Identify which cell holds the provided text, then report its (x, y) central coordinate. 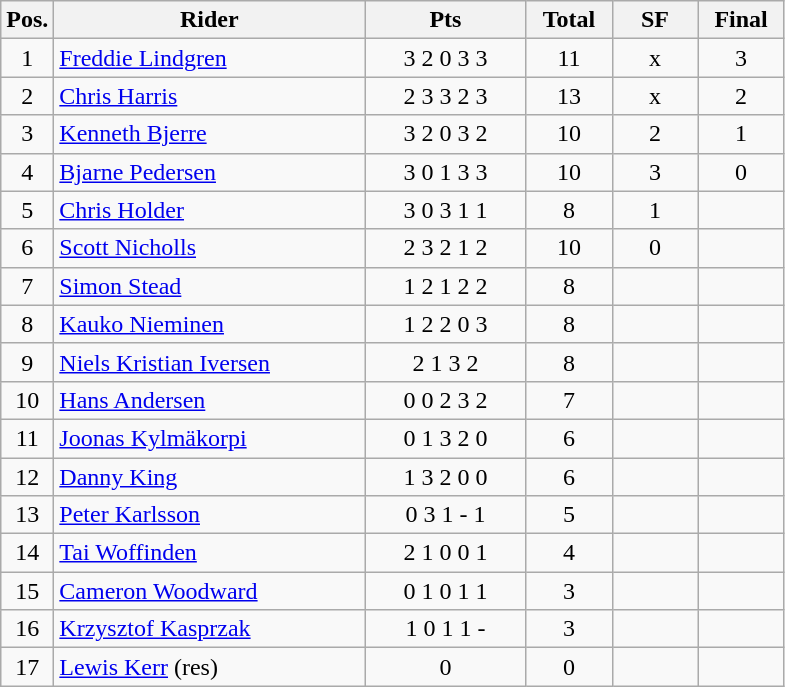
Kauko Nieminen (210, 324)
2 1 3 2 (446, 362)
Lewis Kerr (res) (210, 667)
3 2 0 3 3 (446, 58)
Hans Andersen (210, 400)
1 2 2 0 3 (446, 324)
Final (741, 20)
12 (28, 477)
3 0 1 3 3 (446, 172)
0 3 1 - 1 (446, 515)
Chris Harris (210, 96)
Total (569, 20)
2 3 2 1 2 (446, 248)
15 (28, 591)
0 1 0 1 1 (446, 591)
Joonas Kylmäkorpi (210, 438)
1 3 2 0 0 (446, 477)
Pts (446, 20)
Chris Holder (210, 210)
Bjarne Pedersen (210, 172)
0 1 3 2 0 (446, 438)
3 2 0 3 2 (446, 134)
Niels Kristian Iversen (210, 362)
14 (28, 553)
1 0 1 1 - (446, 629)
2 3 3 2 3 (446, 96)
Scott Nicholls (210, 248)
Danny King (210, 477)
Tai Woffinden (210, 553)
SF (655, 20)
16 (28, 629)
9 (28, 362)
Cameron Woodward (210, 591)
3 0 3 1 1 (446, 210)
Simon Stead (210, 286)
Freddie Lindgren (210, 58)
2 1 0 0 1 (446, 553)
Krzysztof Kasprzak (210, 629)
1 2 1 2 2 (446, 286)
17 (28, 667)
0 0 2 3 2 (446, 400)
Kenneth Bjerre (210, 134)
Rider (210, 20)
Pos. (28, 20)
Peter Karlsson (210, 515)
